From the cell containing the given text, extract its center point as [x, y] coordinate. 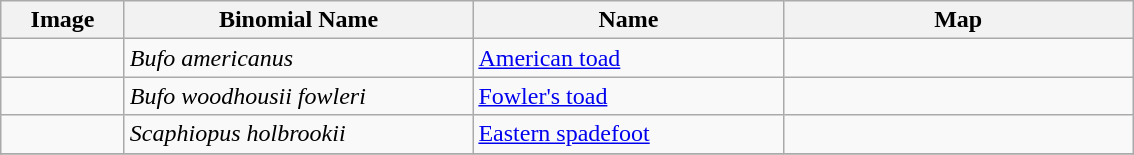
Eastern spadefoot [628, 134]
Image [63, 20]
Map [958, 20]
Fowler's toad [628, 96]
Bufo woodhousii fowleri [298, 96]
Name [628, 20]
Scaphiopus holbrookii [298, 134]
American toad [628, 58]
Binomial Name [298, 20]
Bufo americanus [298, 58]
